Identify which cell holds the provided text, then report its (x, y) central coordinate. 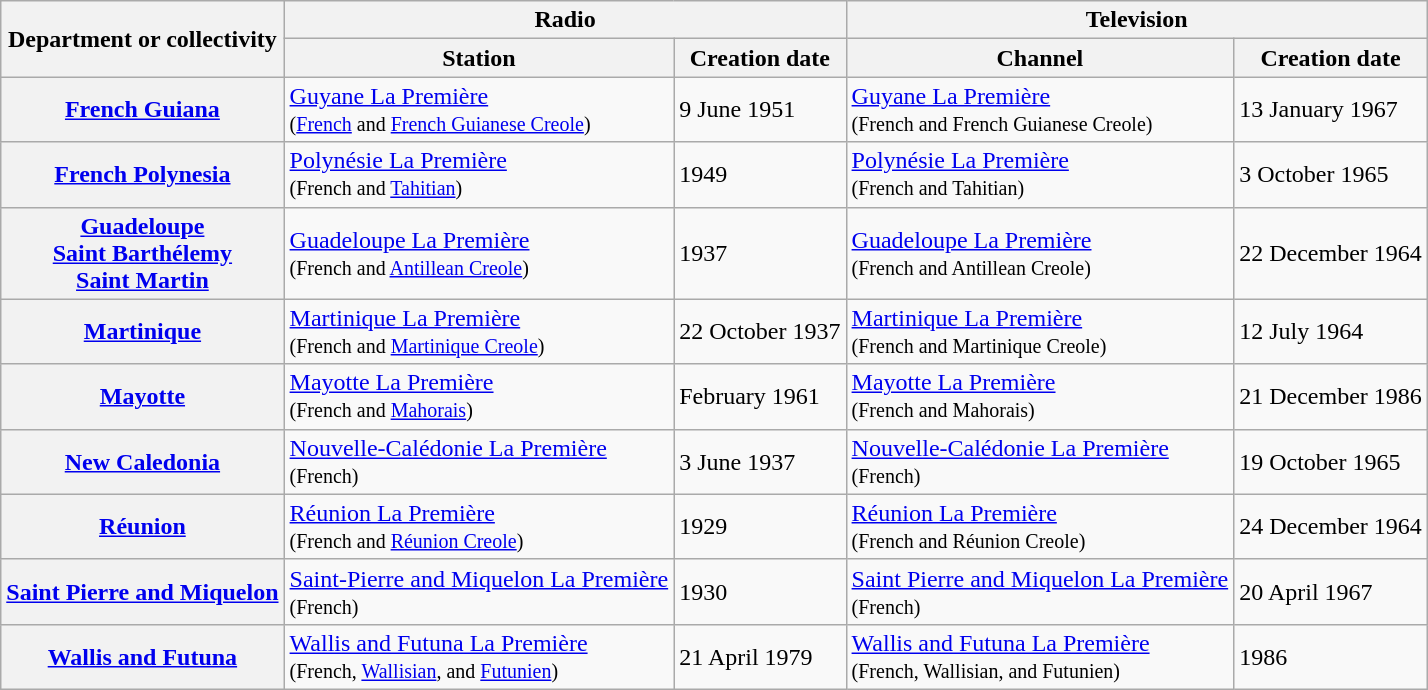
New Caledonia (142, 462)
February 1961 (760, 396)
22 October 1937 (760, 332)
Saint Pierre and Miquelon (142, 592)
Station (479, 58)
20 April 1967 (1331, 592)
Radio (565, 20)
Channel (1040, 58)
9 June 1951 (760, 110)
12 July 1964 (1331, 332)
1949 (760, 174)
19 October 1965 (1331, 462)
1937 (760, 253)
21 December 1986 (1331, 396)
French Guiana (142, 110)
Saint-Pierre and Miquelon La Première(French) (479, 592)
3 October 1965 (1331, 174)
1930 (760, 592)
1986 (1331, 656)
Department or collectivity (142, 39)
24 December 1964 (1331, 526)
Martinique (142, 332)
21 April 1979 (760, 656)
22 December 1964 (1331, 253)
Television (1136, 20)
Saint Pierre and Miquelon La Première(French) (1040, 592)
Wallis and Futuna (142, 656)
13 January 1967 (1331, 110)
GuadeloupeSaint BarthélemySaint Martin (142, 253)
3 June 1937 (760, 462)
French Polynesia (142, 174)
Réunion (142, 526)
1929 (760, 526)
Mayotte (142, 396)
